Return [x, y] of the center of cell containing provided text 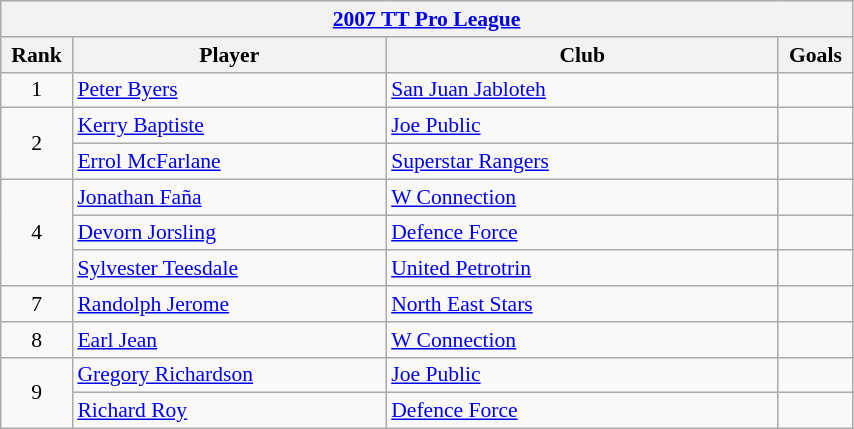
Player [229, 55]
Randolph Jerome [229, 304]
2007 TT Pro League [427, 19]
Gregory Richardson [229, 375]
Club [582, 55]
7 [37, 304]
Kerry Baptiste [229, 126]
Rank [37, 55]
Devorn Jorsling [229, 233]
Goals [815, 55]
4 [37, 232]
Sylvester Teesdale [229, 269]
North East Stars [582, 304]
San Juan Jabloteh [582, 90]
Peter Byers [229, 90]
2 [37, 144]
8 [37, 340]
9 [37, 392]
United Petrotrin [582, 269]
1 [37, 90]
Earl Jean [229, 340]
Errol McFarlane [229, 162]
Superstar Rangers [582, 162]
Jonathan Faña [229, 197]
Richard Roy [229, 411]
